Detect which cell encompasses the target text, then output its (x, y) center coordinate. 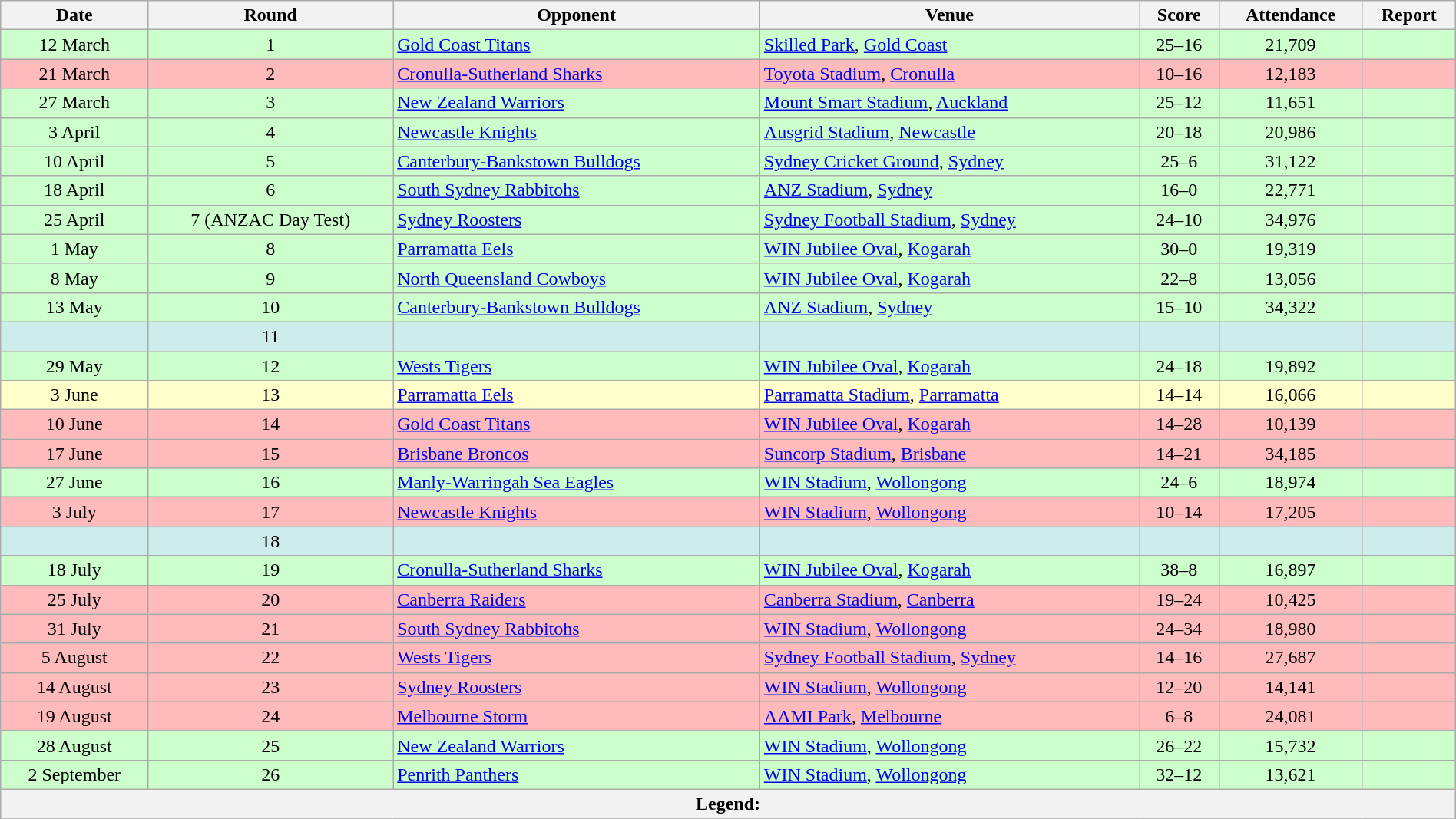
Date (74, 15)
Attendance (1290, 15)
16,066 (1290, 395)
5 (270, 161)
8 May (74, 278)
Melbourne Storm (577, 716)
13,056 (1290, 278)
2 (270, 74)
19 (270, 570)
1 May (74, 249)
3 April (74, 132)
20 (270, 599)
Opponent (577, 15)
27,687 (1290, 658)
31,122 (1290, 161)
Mount Smart Stadium, Auckland (949, 103)
Brisbane Broncos (577, 454)
Canberra Stadium, Canberra (949, 599)
Skilled Park, Gold Coast (949, 45)
Toyota Stadium, Cronulla (949, 74)
30–0 (1180, 249)
10 April (74, 161)
26–22 (1180, 745)
18 (270, 541)
10,139 (1290, 424)
2 September (74, 774)
Parramatta Stadium, Parramatta (949, 395)
19,892 (1290, 366)
28 August (74, 745)
10 June (74, 424)
Report (1408, 15)
38–8 (1180, 570)
10–16 (1180, 74)
Manly-Warringah Sea Eagles (577, 483)
Round (270, 15)
21,709 (1290, 45)
12 March (74, 45)
18,980 (1290, 629)
14–21 (1180, 454)
Score (1180, 15)
15,732 (1290, 745)
Venue (949, 15)
25–16 (1180, 45)
21 (270, 629)
6 (270, 190)
32–12 (1180, 774)
31 July (74, 629)
3 June (74, 395)
1 (270, 45)
23 (270, 687)
24–10 (1180, 220)
11,651 (1290, 103)
4 (270, 132)
12,183 (1290, 74)
11 (270, 336)
8 (270, 249)
9 (270, 278)
27 March (74, 103)
20–18 (1180, 132)
18 July (74, 570)
18 April (74, 190)
Ausgrid Stadium, Newcastle (949, 132)
3 July (74, 512)
6–8 (1180, 716)
22 (270, 658)
19–24 (1180, 599)
19 August (74, 716)
26 (270, 774)
21 March (74, 74)
25–12 (1180, 103)
Sydney Cricket Ground, Sydney (949, 161)
20,986 (1290, 132)
14–14 (1180, 395)
19,319 (1290, 249)
34,976 (1290, 220)
22–8 (1180, 278)
13,621 (1290, 774)
25–6 (1180, 161)
10–14 (1180, 512)
17,205 (1290, 512)
12–20 (1180, 687)
15 (270, 454)
24–18 (1180, 366)
15–10 (1180, 307)
14 August (74, 687)
14 (270, 424)
3 (270, 103)
Legend: (728, 804)
7 (ANZAC Day Test) (270, 220)
North Queensland Cowboys (577, 278)
24 (270, 716)
14–16 (1180, 658)
17 (270, 512)
22,771 (1290, 190)
16,897 (1290, 570)
13 (270, 395)
17 June (74, 454)
24–34 (1180, 629)
12 (270, 366)
29 May (74, 366)
14,141 (1290, 687)
34,185 (1290, 454)
18,974 (1290, 483)
10,425 (1290, 599)
24,081 (1290, 716)
16 (270, 483)
25 July (74, 599)
16–0 (1180, 190)
Canberra Raiders (577, 599)
AAMI Park, Melbourne (949, 716)
13 May (74, 307)
34,322 (1290, 307)
10 (270, 307)
Penrith Panthers (577, 774)
14–28 (1180, 424)
27 June (74, 483)
Suncorp Stadium, Brisbane (949, 454)
25 April (74, 220)
5 August (74, 658)
24–6 (1180, 483)
25 (270, 745)
